Capture the cell that displays the provided text and extract its (x, y) central coordinate. 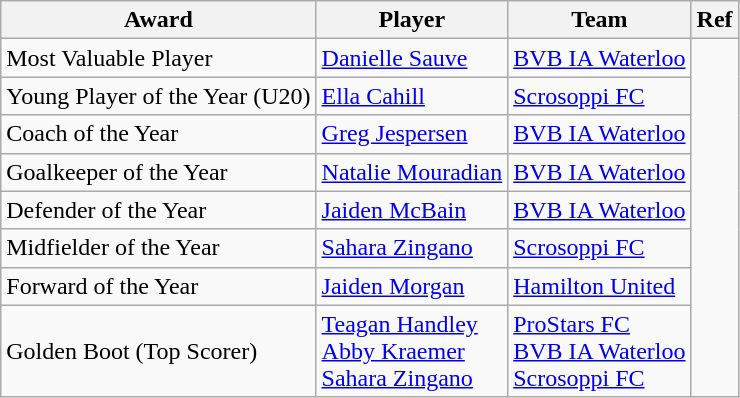
Young Player of the Year (U20) (158, 96)
Coach of the Year (158, 134)
Most Valuable Player (158, 58)
Ella Cahill (412, 96)
ProStars FCBVB IA WaterlooScrosoppi FC (600, 351)
Golden Boot (Top Scorer) (158, 351)
Jaiden Morgan (412, 286)
Sahara Zingano (412, 248)
Greg Jespersen (412, 134)
Teagan HandleyAbby KraemerSahara Zingano (412, 351)
Jaiden McBain (412, 210)
Player (412, 20)
Hamilton United (600, 286)
Ref (714, 20)
Goalkeeper of the Year (158, 172)
Midfielder of the Year (158, 248)
Danielle Sauve (412, 58)
Award (158, 20)
Team (600, 20)
Natalie Mouradian (412, 172)
Forward of the Year (158, 286)
Defender of the Year (158, 210)
